For the text-containing cell, return its midpoint in (x, y) coordinate format. 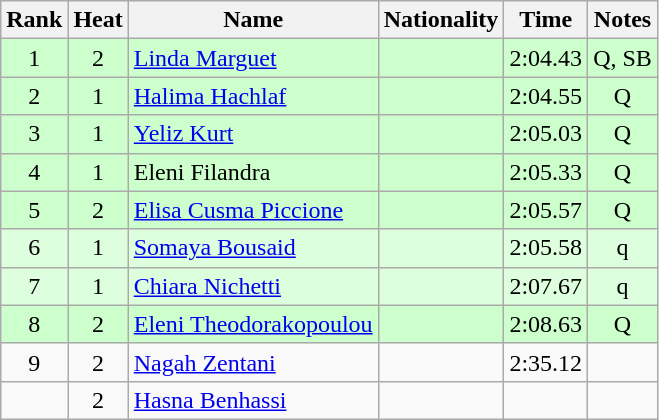
Somaya Bousaid (253, 248)
Nagah Zentani (253, 362)
Time (546, 20)
2:08.63 (546, 324)
Nationality (441, 20)
Notes (623, 20)
2:05.58 (546, 248)
Rank (34, 20)
8 (34, 324)
Eleni Theodorakopoulou (253, 324)
2:05.57 (546, 210)
4 (34, 172)
Elisa Cusma Piccione (253, 210)
3 (34, 134)
Hasna Benhassi (253, 400)
Linda Marguet (253, 58)
2:04.43 (546, 58)
5 (34, 210)
6 (34, 248)
Q, SB (623, 58)
2:04.55 (546, 96)
7 (34, 286)
Yeliz Kurt (253, 134)
Halima Hachlaf (253, 96)
Heat (98, 20)
2:05.33 (546, 172)
Eleni Filandra (253, 172)
Chiara Nichetti (253, 286)
Name (253, 20)
2:07.67 (546, 286)
2:35.12 (546, 362)
9 (34, 362)
2:05.03 (546, 134)
